From the cell containing the given text, extract its center point as (X, Y) coordinate. 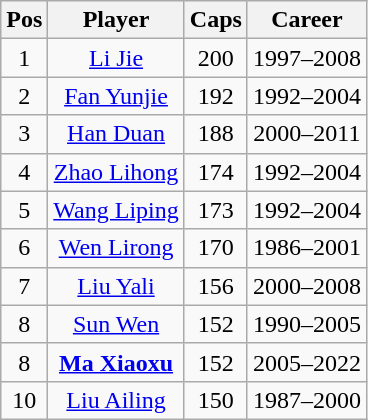
6 (24, 248)
3 (24, 134)
4 (24, 172)
Wen Lirong (116, 248)
Career (306, 20)
Zhao Lihong (116, 172)
2000–2011 (306, 134)
Sun Wen (116, 324)
Liu Ailing (116, 400)
2 (24, 96)
Caps (216, 20)
192 (216, 96)
7 (24, 286)
1 (24, 58)
Player (116, 20)
174 (216, 172)
2005–2022 (306, 362)
Ma Xiaoxu (116, 362)
170 (216, 248)
Wang Liping (116, 210)
10 (24, 400)
188 (216, 134)
Pos (24, 20)
Fan Yunjie (116, 96)
1997–2008 (306, 58)
5 (24, 210)
173 (216, 210)
1987–2000 (306, 400)
Han Duan (116, 134)
156 (216, 286)
Li Jie (116, 58)
1986–2001 (306, 248)
200 (216, 58)
150 (216, 400)
2000–2008 (306, 286)
1990–2005 (306, 324)
Liu Yali (116, 286)
